For the text-containing cell, return its midpoint in (x, y) coordinate format. 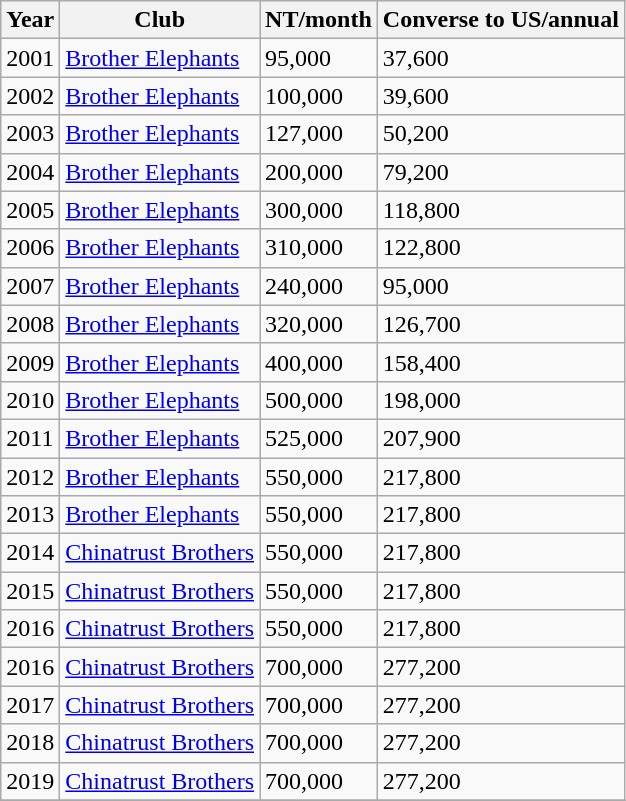
400,000 (319, 362)
198,000 (500, 400)
2010 (30, 400)
100,000 (319, 96)
79,200 (500, 172)
2011 (30, 438)
2015 (30, 591)
207,900 (500, 438)
Club (160, 20)
37,600 (500, 58)
127,000 (319, 134)
2002 (30, 96)
2009 (30, 362)
118,800 (500, 210)
122,800 (500, 248)
2004 (30, 172)
Converse to US/annual (500, 20)
310,000 (319, 248)
2006 (30, 248)
2019 (30, 781)
NT/month (319, 20)
2008 (30, 324)
320,000 (319, 324)
50,200 (500, 134)
300,000 (319, 210)
525,000 (319, 438)
2014 (30, 553)
2018 (30, 743)
2003 (30, 134)
500,000 (319, 400)
240,000 (319, 286)
2005 (30, 210)
2013 (30, 515)
Year (30, 20)
2012 (30, 477)
2017 (30, 705)
126,700 (500, 324)
2001 (30, 58)
158,400 (500, 362)
39,600 (500, 96)
2007 (30, 286)
200,000 (319, 172)
